Search for the cell housing the specified text and yield its [x, y] center coordinate. 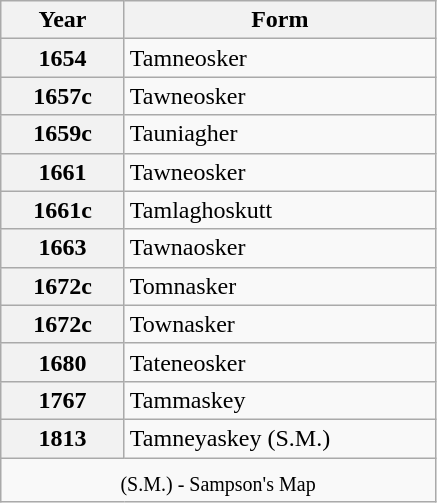
Tamlaghoskutt [280, 210]
1654 [63, 58]
1813 [63, 438]
Tauniagher [280, 134]
1663 [63, 248]
1767 [63, 400]
1657c [63, 96]
Tammaskey [280, 400]
Tateneosker [280, 362]
1680 [63, 362]
1661 [63, 172]
Tamneyaskey (S.M.) [280, 438]
1661c [63, 210]
Year [63, 20]
Tomnasker [280, 286]
Tamneosker [280, 58]
1659c [63, 134]
Form [280, 20]
(S.M.) - Sampson's Map [218, 480]
Tawnaosker [280, 248]
Townasker [280, 324]
